Return [x, y] of the center of cell containing provided text 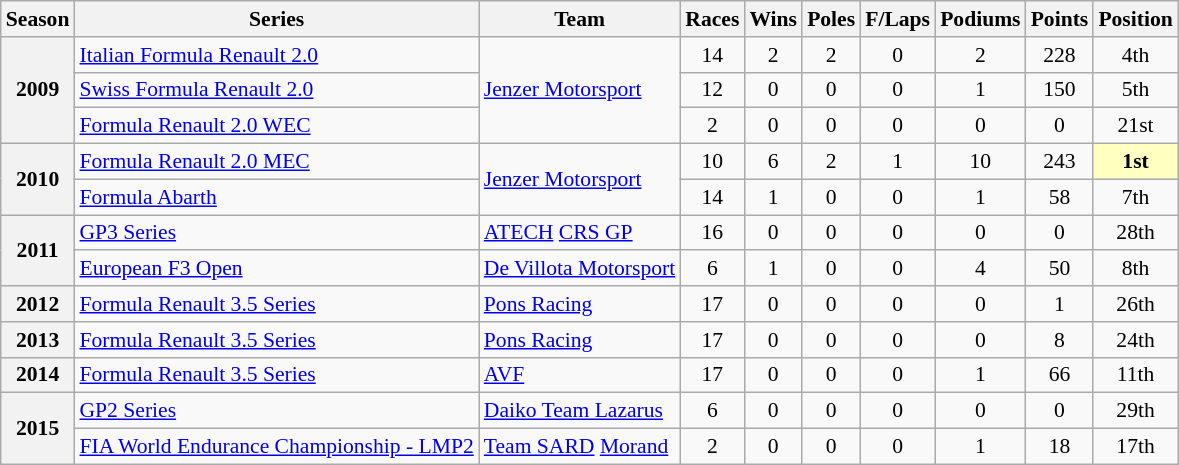
66 [1060, 375]
GP2 Series [276, 411]
ATECH CRS GP [580, 233]
Points [1060, 19]
28th [1135, 233]
21st [1135, 126]
228 [1060, 55]
F/Laps [898, 19]
16 [712, 233]
Season [38, 19]
18 [1060, 447]
150 [1060, 90]
12 [712, 90]
Daiko Team Lazarus [580, 411]
Poles [831, 19]
Wins [773, 19]
Races [712, 19]
4 [980, 269]
Swiss Formula Renault 2.0 [276, 90]
De Villota Motorsport [580, 269]
GP3 Series [276, 233]
2010 [38, 180]
2012 [38, 304]
Series [276, 19]
2009 [38, 90]
5th [1135, 90]
17th [1135, 447]
Italian Formula Renault 2.0 [276, 55]
50 [1060, 269]
2013 [38, 340]
1st [1135, 162]
Team SARD Morand [580, 447]
European F3 Open [276, 269]
26th [1135, 304]
Formula Renault 2.0 WEC [276, 126]
58 [1060, 197]
2015 [38, 428]
24th [1135, 340]
FIA World Endurance Championship - LMP2 [276, 447]
Position [1135, 19]
8th [1135, 269]
Formula Abarth [276, 197]
7th [1135, 197]
2011 [38, 250]
11th [1135, 375]
8 [1060, 340]
243 [1060, 162]
2014 [38, 375]
Team [580, 19]
Podiums [980, 19]
4th [1135, 55]
29th [1135, 411]
Formula Renault 2.0 MEC [276, 162]
AVF [580, 375]
